Return (x, y) of the center of cell containing provided text 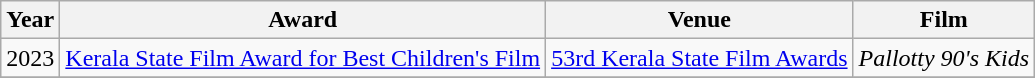
Pallotty 90's Kids (944, 58)
53rd Kerala State Film Awards (700, 58)
Film (944, 20)
Venue (700, 20)
Year (30, 20)
Kerala State Film Award for Best Children's Film (303, 58)
2023 (30, 58)
Award (303, 20)
